Scan for the cell matching the given text and deliver its (X, Y) coordinate at center. 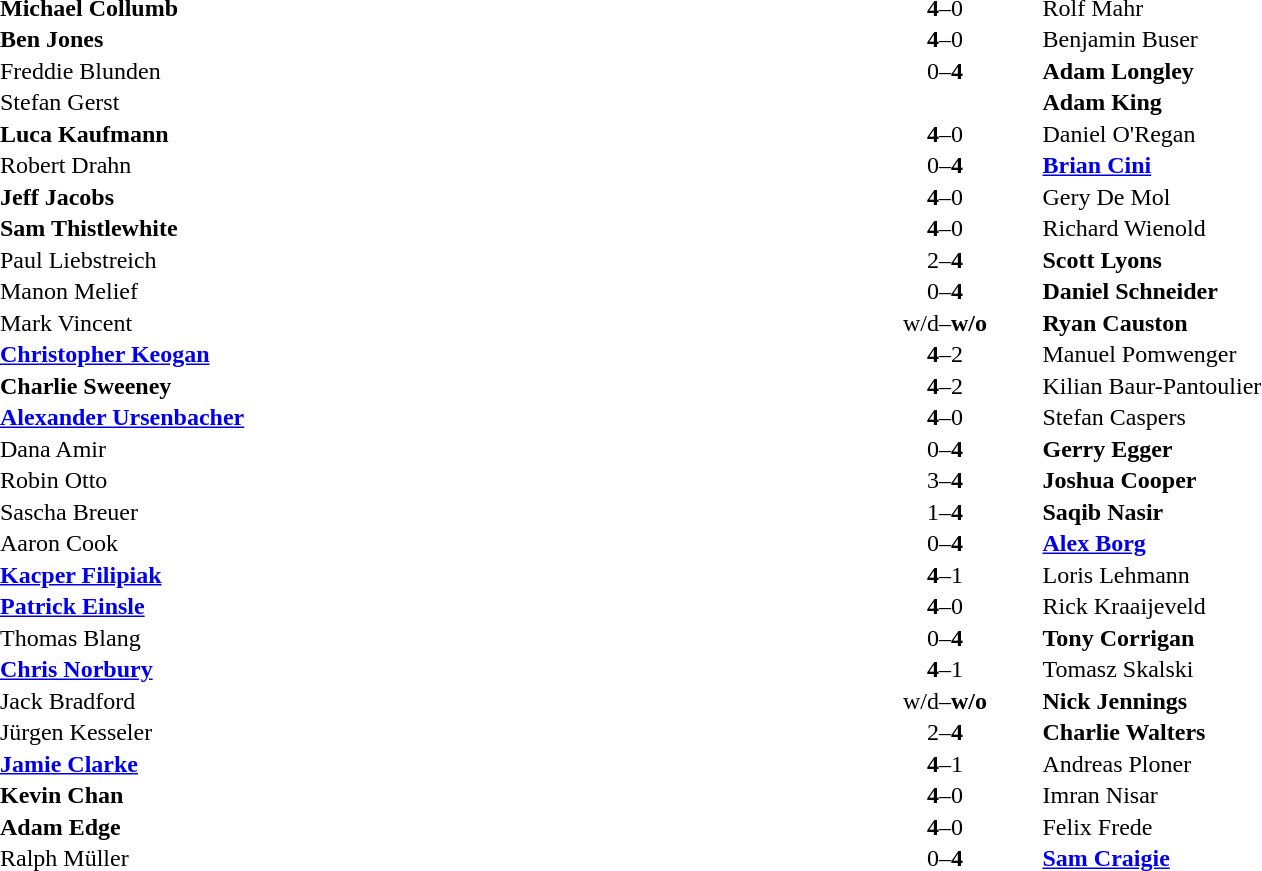
3–4 (944, 481)
1–4 (944, 512)
